Determine the [X, Y] coordinate at the center of the cell enclosing the given text.  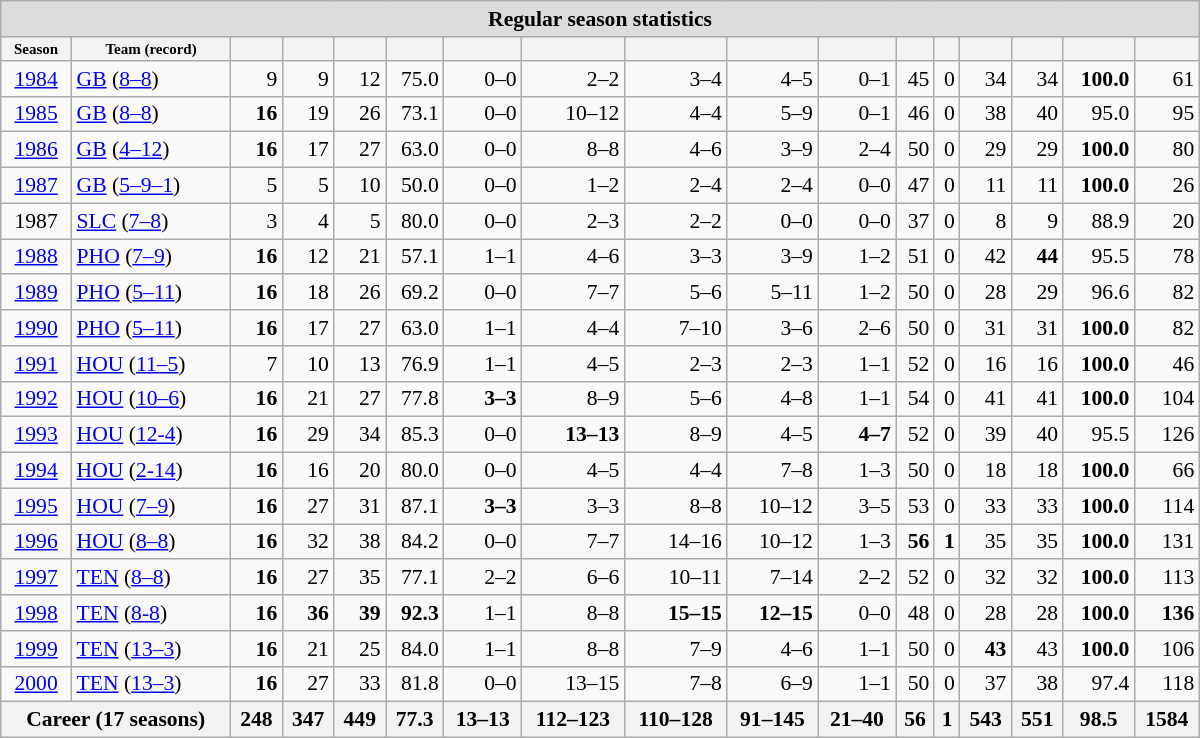
136 [1166, 613]
77.3 [415, 720]
75.0 [415, 78]
SLC (7–8) [150, 221]
13 [360, 363]
1999 [36, 648]
96.6 [1098, 292]
7–10 [676, 328]
3–5 [857, 506]
13–15 [574, 684]
1986 [36, 150]
92.3 [415, 613]
69.2 [415, 292]
PHO (7–9) [150, 256]
95.0 [1098, 114]
95 [1166, 114]
3–6 [772, 328]
118 [1166, 684]
97.4 [1098, 684]
HOU (11–5) [150, 363]
248 [257, 720]
21–40 [857, 720]
2000 [36, 684]
449 [360, 720]
1997 [36, 577]
110–128 [676, 720]
57.1 [415, 256]
Regular season statistics [600, 19]
10–11 [676, 577]
84.0 [415, 648]
104 [1166, 399]
48 [916, 613]
77.1 [415, 577]
113 [1166, 577]
1988 [36, 256]
12–15 [772, 613]
1989 [36, 292]
36 [308, 613]
4–8 [772, 399]
8 [986, 221]
1998 [36, 613]
81.8 [415, 684]
19 [308, 114]
45 [916, 78]
HOU (7–9) [150, 506]
114 [1166, 506]
6–6 [574, 577]
84.2 [415, 542]
87.1 [415, 506]
HOU (2-14) [150, 470]
7–14 [772, 577]
61 [1166, 78]
1995 [36, 506]
77.8 [415, 399]
5–11 [772, 292]
TEN (8–8) [150, 577]
50.0 [415, 185]
15–15 [676, 613]
1985 [36, 114]
14–16 [676, 542]
98.5 [1098, 720]
543 [986, 720]
3 [257, 221]
GB (4–12) [150, 150]
HOU (8–8) [150, 542]
44 [1037, 256]
1996 [36, 542]
6–9 [772, 684]
551 [1037, 720]
Career (17 seasons) [116, 720]
1991 [36, 363]
1984 [36, 78]
131 [1166, 542]
GB (5–9–1) [150, 185]
HOU (12-4) [150, 435]
76.9 [415, 363]
42 [986, 256]
51 [916, 256]
1992 [36, 399]
66 [1166, 470]
Team (record) [150, 48]
80 [1166, 150]
HOU (10–6) [150, 399]
1584 [1166, 720]
1990 [36, 328]
7–9 [676, 648]
2–6 [857, 328]
TEN (8-8) [150, 613]
91–145 [772, 720]
Season [36, 48]
25 [360, 648]
78 [1166, 256]
47 [916, 185]
5–9 [772, 114]
106 [1166, 648]
54 [916, 399]
3–4 [676, 78]
85.3 [415, 435]
1993 [36, 435]
4 [308, 221]
7 [257, 363]
4–7 [857, 435]
1994 [36, 470]
53 [916, 506]
126 [1166, 435]
73.1 [415, 114]
88.9 [1098, 221]
347 [308, 720]
112–123 [574, 720]
